Return [X, Y] of the center of cell containing provided text 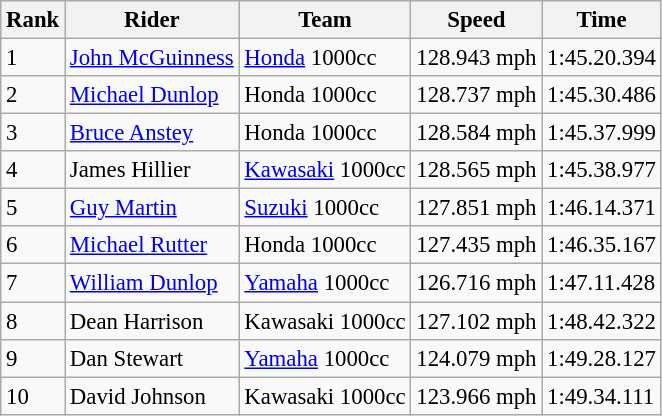
7 [33, 283]
Time [602, 20]
Dean Harrison [152, 321]
James Hillier [152, 170]
Michael Dunlop [152, 95]
1:45.20.394 [602, 58]
127.435 mph [476, 245]
Suzuki 1000cc [325, 208]
1:45.38.977 [602, 170]
9 [33, 358]
1:49.34.111 [602, 396]
1:46.14.371 [602, 208]
William Dunlop [152, 283]
Speed [476, 20]
Team [325, 20]
1:45.37.999 [602, 133]
128.565 mph [476, 170]
1:47.11.428 [602, 283]
Guy Martin [152, 208]
David Johnson [152, 396]
Dan Stewart [152, 358]
Michael Rutter [152, 245]
8 [33, 321]
127.102 mph [476, 321]
1:45.30.486 [602, 95]
3 [33, 133]
1 [33, 58]
128.737 mph [476, 95]
128.584 mph [476, 133]
124.079 mph [476, 358]
126.716 mph [476, 283]
1:49.28.127 [602, 358]
10 [33, 396]
6 [33, 245]
2 [33, 95]
John McGuinness [152, 58]
123.966 mph [476, 396]
127.851 mph [476, 208]
1:48.42.322 [602, 321]
1:46.35.167 [602, 245]
4 [33, 170]
Bruce Anstey [152, 133]
5 [33, 208]
Rank [33, 20]
128.943 mph [476, 58]
Rider [152, 20]
